Determine the (x, y) coordinate at the center of the cell enclosing the given text.  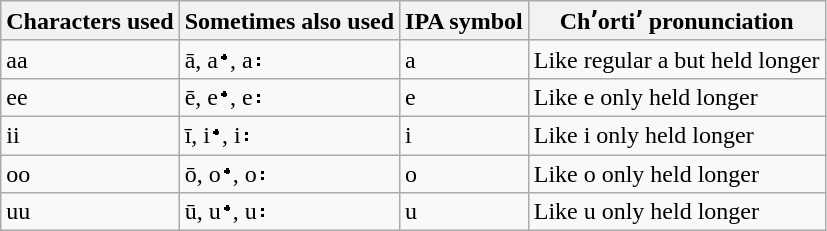
ii (90, 135)
Sometimes also used (289, 21)
ā, aꞏ, a꞉ (289, 59)
IPA symbol (464, 21)
Like o only held longer (676, 173)
aa (90, 59)
Characters used (90, 21)
Like e only held longer (676, 97)
ē, eꞏ, e꞉ (289, 97)
Like i only held longer (676, 135)
i (464, 135)
o (464, 173)
uu (90, 212)
ee (90, 97)
Like u only held longer (676, 212)
e (464, 97)
ō, oꞏ, o꞉ (289, 173)
Like regular a but held longer (676, 59)
Chʼortiʼ pronunciation (676, 21)
ī, iꞏ, i꞉ (289, 135)
a (464, 59)
ū, uꞏ, u꞉ (289, 212)
oo (90, 173)
u (464, 212)
